Extract the [X, Y] coordinate from the center of the cell holding the provided text.  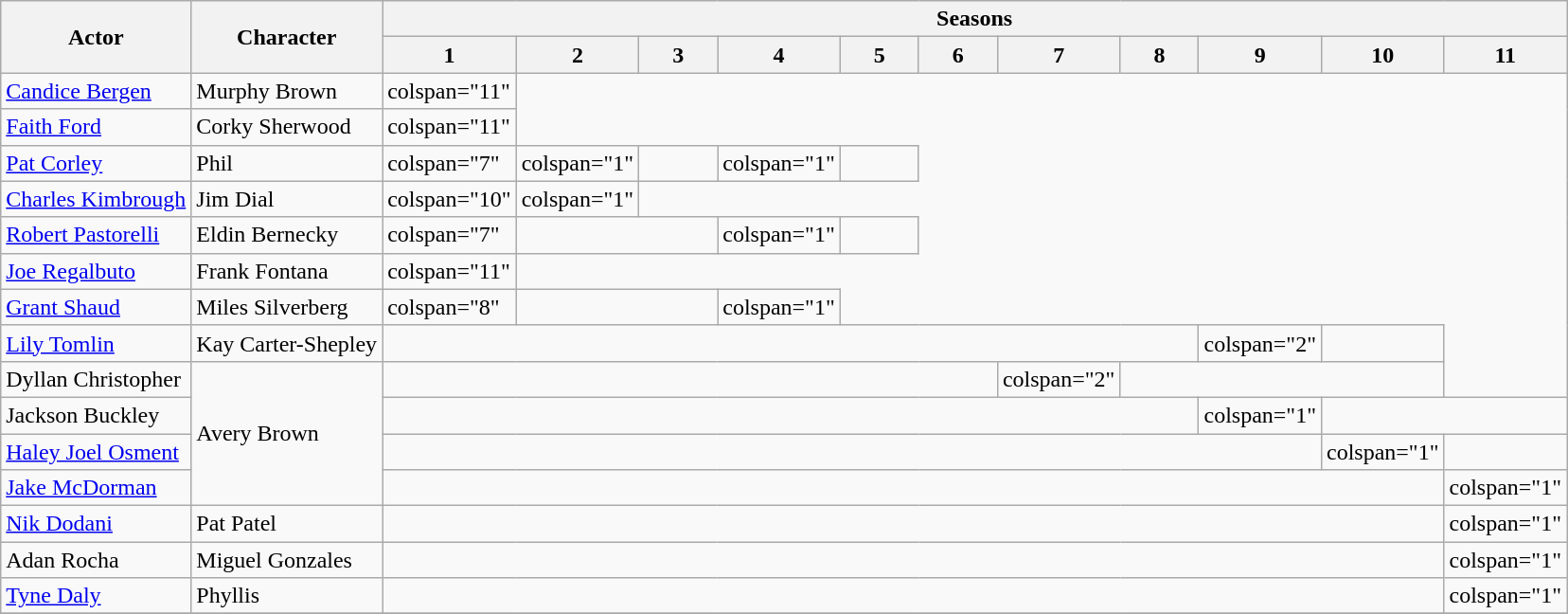
Avery Brown [287, 433]
Haley Joel Osment [97, 452]
Tyne Daly [97, 596]
1 [450, 55]
5 [879, 55]
Jim Dial [287, 199]
8 [1159, 55]
colspan="8" [450, 307]
4 [779, 55]
colspan="10" [450, 199]
9 [1260, 55]
Miles Silverberg [287, 307]
Jackson Buckley [97, 415]
Candice Bergen [97, 91]
Faith Ford [97, 127]
10 [1382, 55]
Charles Kimbrough [97, 199]
Adan Rocha [97, 560]
Kay Carter-Shepley [287, 343]
Jake McDorman [97, 488]
Pat Corley [97, 163]
Actor [97, 37]
Murphy Brown [287, 91]
Corky Sherwood [287, 127]
Robert Pastorelli [97, 235]
3 [678, 55]
Dyllan Christopher [97, 379]
Pat Patel [287, 524]
Phil [287, 163]
Phyllis [287, 596]
Nik Dodani [97, 524]
6 [958, 55]
Joe Regalbuto [97, 271]
Miguel Gonzales [287, 560]
Grant Shaud [97, 307]
Lily Tomlin [97, 343]
2 [578, 55]
7 [1059, 55]
11 [1506, 55]
Frank Fontana [287, 271]
Character [287, 37]
Seasons [975, 19]
Eldin Bernecky [287, 235]
